Detect which cell encompasses the target text, then output its [X, Y] center coordinate. 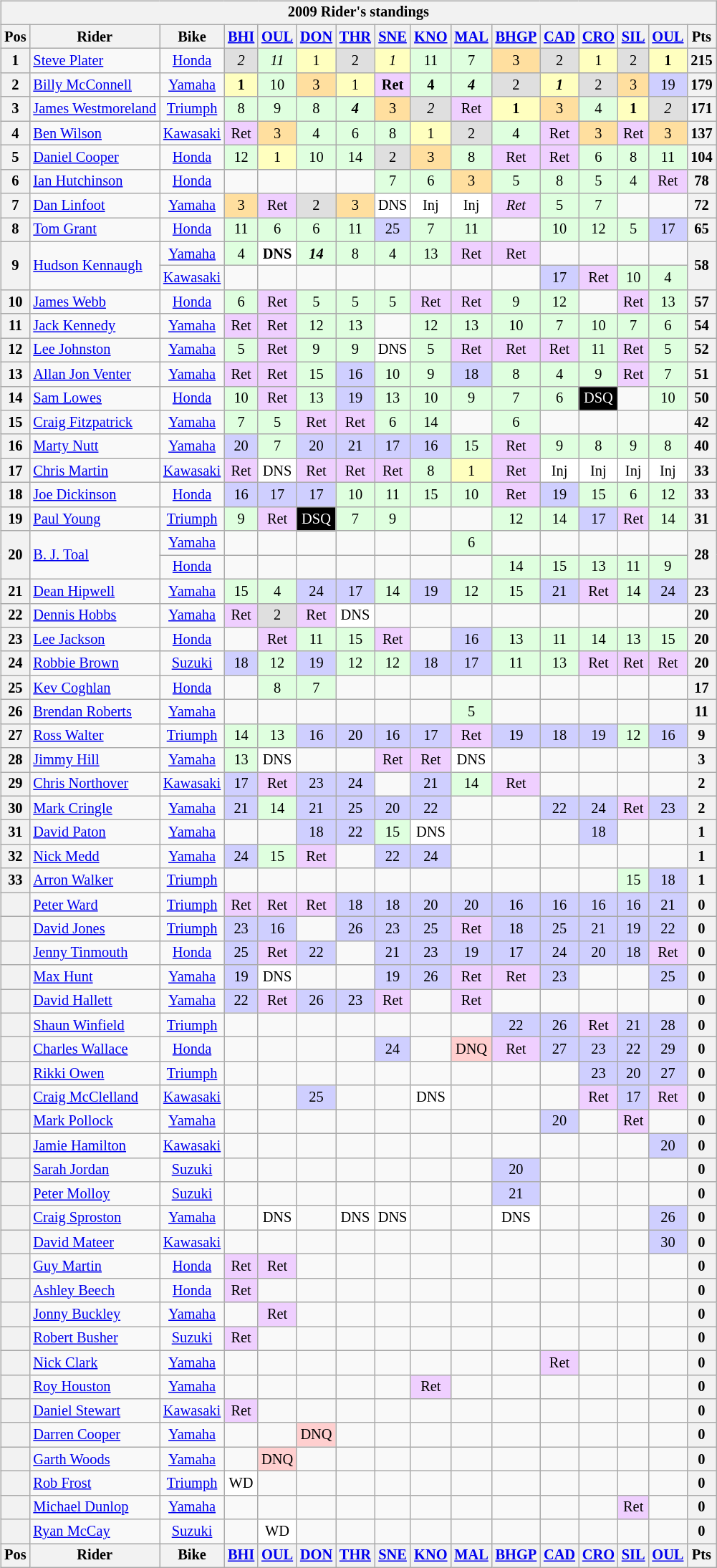
Mark Cringle [95, 808]
58 [701, 265]
Charles Wallace [95, 1049]
Max Hunt [95, 977]
54 [701, 326]
215 [701, 61]
Ian Hutchinson [95, 181]
42 [701, 423]
Shaun Winfield [95, 1025]
65 [701, 230]
Dean Hipwell [95, 591]
Hudson Kennaugh [95, 265]
Guy Martin [95, 1266]
David Jones [95, 929]
Joe Dickinson [95, 495]
104 [701, 158]
Jonny Buckley [95, 1314]
50 [701, 398]
James Westmoreland [95, 109]
Daniel Stewart [95, 1411]
David Paton [95, 832]
Daniel Cooper [95, 158]
Michael Dunlop [95, 1507]
2009 Rider's standings [358, 13]
137 [701, 133]
James Webb [95, 302]
Steve Plater [95, 61]
Ben Wilson [95, 133]
179 [701, 85]
57 [701, 302]
52 [701, 350]
Chris Northover [95, 784]
Mark Pollock [95, 1122]
32 [15, 857]
Peter Ward [95, 905]
Craig Sproston [95, 1218]
Arron Walker [95, 880]
Chris Martin [95, 471]
Rob Frost [95, 1483]
Ryan McCay [95, 1531]
Allan Jon Venter [95, 374]
Nick Medd [95, 857]
Garth Woods [95, 1459]
Jenny Tinmouth [95, 953]
51 [701, 374]
Robbie Brown [95, 663]
Jamie Hamilton [95, 1145]
Craig Fitzpatrick [95, 423]
Sam Lowes [95, 398]
72 [701, 206]
Tom Grant [95, 230]
171 [701, 109]
Ashley Beech [95, 1290]
Marty Nutt [95, 446]
40 [701, 446]
Dennis Hobbs [95, 615]
Roy Houston [95, 1387]
Jimmy Hill [95, 760]
Lee Johnston [95, 350]
David Mateer [95, 1242]
Dan Linfoot [95, 206]
Brendan Roberts [95, 712]
Paul Young [95, 519]
Robert Busher [95, 1339]
David Hallett [95, 1001]
78 [701, 181]
Kev Coghlan [95, 688]
Craig McClelland [95, 1097]
Rikki Owen [95, 1074]
Billy McConnell [95, 85]
B. J. Toal [95, 554]
Lee Jackson [95, 640]
Jack Kennedy [95, 326]
Nick Clark [95, 1362]
Darren Cooper [95, 1435]
Peter Molloy [95, 1194]
Sarah Jordan [95, 1170]
Ross Walter [95, 736]
